Capture the cell that displays the provided text and extract its [x, y] central coordinate. 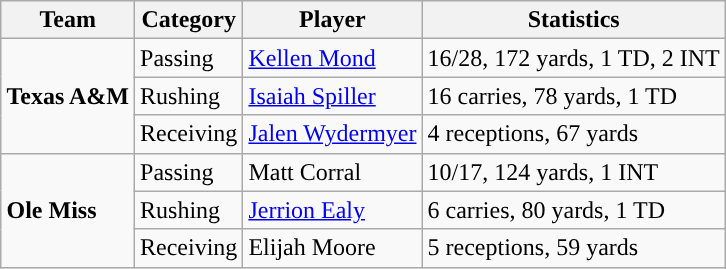
Matt Corral [332, 172]
Isaiah Spiller [332, 96]
16 carries, 78 yards, 1 TD [574, 96]
Texas A&M [68, 96]
Jalen Wydermyer [332, 134]
6 carries, 80 yards, 1 TD [574, 210]
4 receptions, 67 yards [574, 134]
Team [68, 20]
5 receptions, 59 yards [574, 248]
Statistics [574, 20]
Jerrion Ealy [332, 210]
Category [189, 20]
16/28, 172 yards, 1 TD, 2 INT [574, 58]
Ole Miss [68, 210]
Player [332, 20]
10/17, 124 yards, 1 INT [574, 172]
Kellen Mond [332, 58]
Elijah Moore [332, 248]
